Pinpoint the cell where the given text exists, returning its (X, Y) midpoint coordinate. 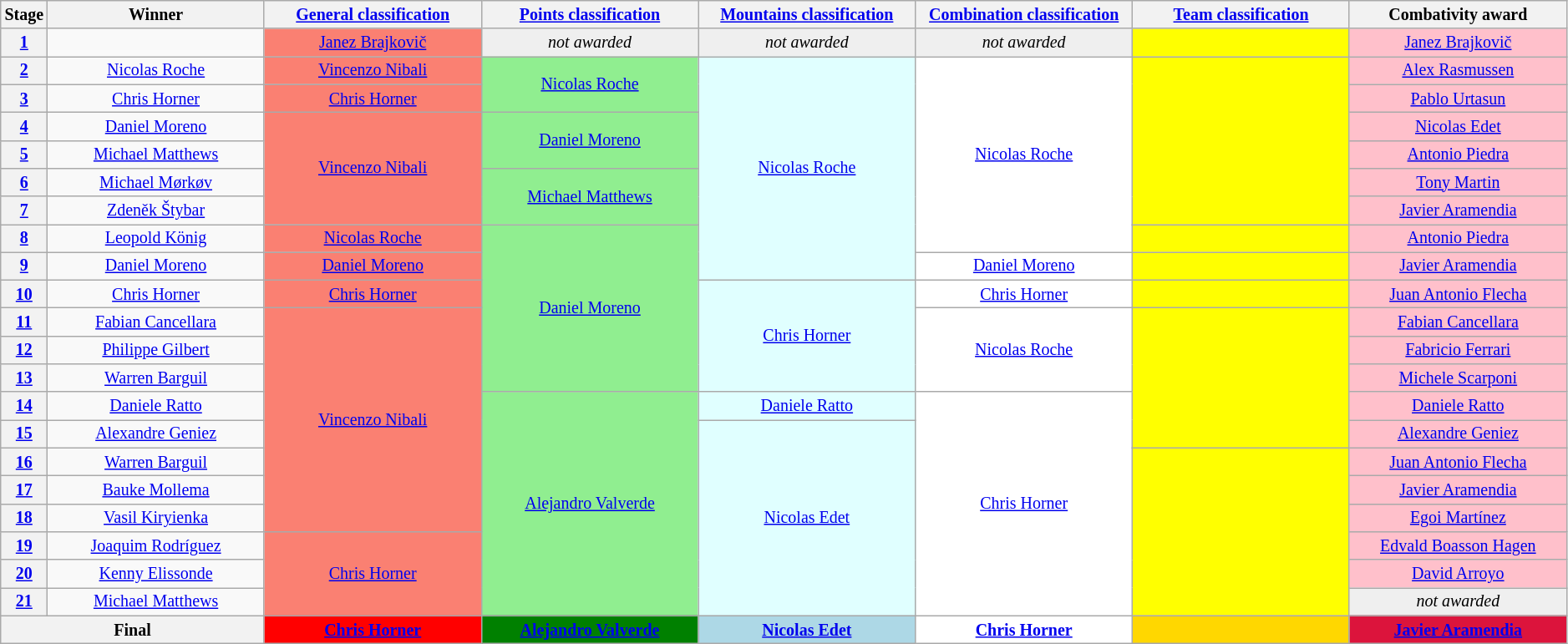
Kenny Elissonde (155, 573)
Vasil Kiryienka (155, 518)
Michael Mørkøv (155, 182)
12 (24, 351)
16 (24, 463)
8 (24, 239)
Fabricio Ferrari (1458, 351)
Combination classification (1024, 15)
Bauke Mollema (155, 489)
1 (24, 43)
Tony Martin (1458, 182)
Winner (155, 15)
4 (24, 127)
6 (24, 182)
2 (24, 70)
General classification (373, 15)
Points classification (590, 15)
21 (24, 601)
Edvald Boasson Hagen (1458, 546)
Combativity award (1458, 15)
13 (24, 378)
Final (133, 630)
Pablo Urtasun (1458, 99)
Mountains classification (807, 15)
9 (24, 266)
11 (24, 322)
10 (24, 294)
5 (24, 154)
Egoi Martínez (1458, 518)
Philippe Gilbert (155, 351)
19 (24, 546)
7 (24, 210)
3 (24, 99)
Leopold König (155, 239)
Michele Scarponi (1458, 378)
Zdeněk Štybar (155, 210)
20 (24, 573)
15 (24, 434)
Alex Rasmussen (1458, 70)
18 (24, 518)
Stage (24, 15)
David Arroyo (1458, 573)
Team classification (1241, 15)
14 (24, 406)
Joaquim Rodríguez (155, 546)
17 (24, 489)
